Extract the (X, Y) coordinate from the center of the cell holding the provided text.  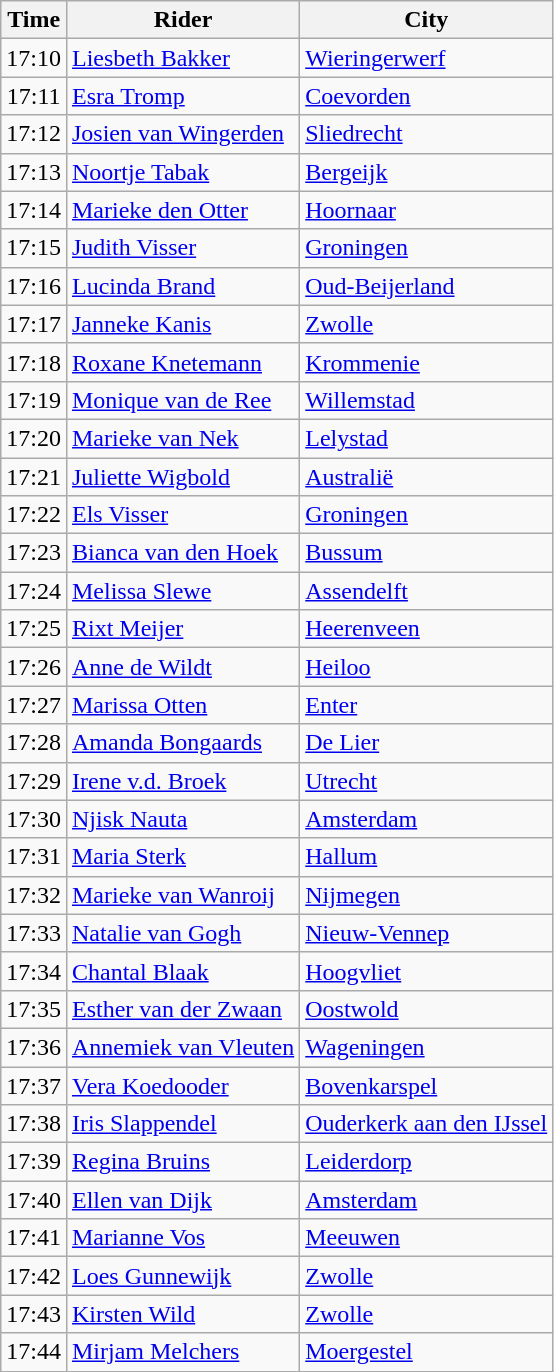
17:13 (34, 172)
17:42 (34, 1276)
17:29 (34, 781)
Els Visser (182, 515)
Enter (426, 705)
17:28 (34, 743)
17:35 (34, 1009)
Leiderdorp (426, 1162)
Esther van der Zwaan (182, 1009)
17:43 (34, 1314)
Ellen van Dijk (182, 1200)
Assendelft (426, 591)
17:24 (34, 591)
Rider (182, 20)
Hoornaar (426, 210)
Oostwold (426, 1009)
17:32 (34, 895)
Esra Tromp (182, 96)
Vera Koedooder (182, 1085)
17:11 (34, 96)
17:44 (34, 1352)
Marieke van Wanroij (182, 895)
Time (34, 20)
Kirsten Wild (182, 1314)
17:34 (34, 971)
Meeuwen (426, 1238)
Chantal Blaak (182, 971)
Mirjam Melchers (182, 1352)
17:15 (34, 248)
17:30 (34, 819)
Marianne Vos (182, 1238)
Liesbeth Bakker (182, 58)
17:10 (34, 58)
Krommenie (426, 362)
17:27 (34, 705)
Marieke van Nek (182, 438)
Anne de Wildt (182, 667)
Lucinda Brand (182, 286)
Wieringerwerf (426, 58)
Heerenveen (426, 629)
Maria Sterk (182, 857)
17:17 (34, 324)
17:36 (34, 1047)
Hoogvliet (426, 971)
17:33 (34, 933)
Judith Visser (182, 248)
City (426, 20)
Australië (426, 477)
Monique van de Ree (182, 400)
Ouderkerk aan den IJssel (426, 1124)
Lelystad (426, 438)
Wageningen (426, 1047)
17:39 (34, 1162)
Hallum (426, 857)
Bussum (426, 553)
Amanda Bongaards (182, 743)
17:26 (34, 667)
Melissa Slewe (182, 591)
17:25 (34, 629)
Rixt Meijer (182, 629)
17:20 (34, 438)
Loes Gunnewijk (182, 1276)
17:37 (34, 1085)
Nieuw-Vennep (426, 933)
17:18 (34, 362)
17:19 (34, 400)
Njisk Nauta (182, 819)
Juliette Wigbold (182, 477)
Marieke den Otter (182, 210)
17:23 (34, 553)
17:41 (34, 1238)
Heiloo (426, 667)
17:21 (34, 477)
Bianca van den Hoek (182, 553)
Moergestel (426, 1352)
Bergeijk (426, 172)
Nijmegen (426, 895)
Janneke Kanis (182, 324)
Iris Slappendel (182, 1124)
Bovenkarspel (426, 1085)
17:16 (34, 286)
Utrecht (426, 781)
Natalie van Gogh (182, 933)
Regina Bruins (182, 1162)
Annemiek van Vleuten (182, 1047)
Roxane Knetemann (182, 362)
Noortje Tabak (182, 172)
Coevorden (426, 96)
17:22 (34, 515)
Marissa Otten (182, 705)
Oud-Beijerland (426, 286)
17:31 (34, 857)
Irene v.d. Broek (182, 781)
17:12 (34, 134)
17:40 (34, 1200)
17:38 (34, 1124)
De Lier (426, 743)
Willemstad (426, 400)
Sliedrecht (426, 134)
17:14 (34, 210)
Josien van Wingerden (182, 134)
